Extract the [x, y] coordinate from the center of the cell holding the provided text.  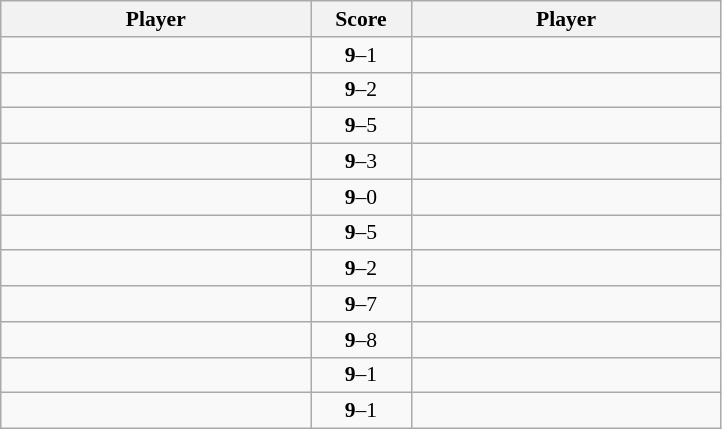
9–0 [361, 197]
Score [361, 19]
9–8 [361, 340]
9–7 [361, 304]
9–3 [361, 162]
